Capture the cell that displays the provided text and extract its [x, y] central coordinate. 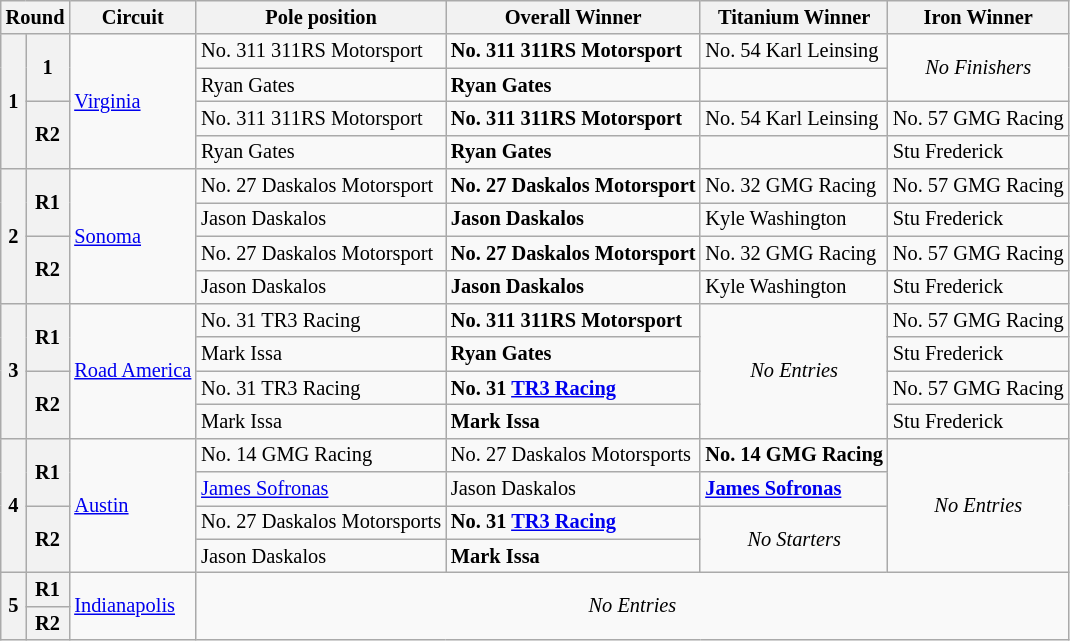
2 [14, 236]
Sonoma [132, 236]
Virginia [132, 102]
Austin [132, 506]
5 [14, 606]
Road America [132, 370]
Round [36, 17]
Overall Winner [573, 17]
Circuit [132, 17]
Titanium Winner [794, 17]
No Starters [794, 538]
3 [14, 370]
No Finishers [978, 68]
Pole position [321, 17]
4 [14, 506]
Iron Winner [978, 17]
Indianapolis [132, 606]
